Output the (x, y) coordinate of the center of the cell containing the given text.  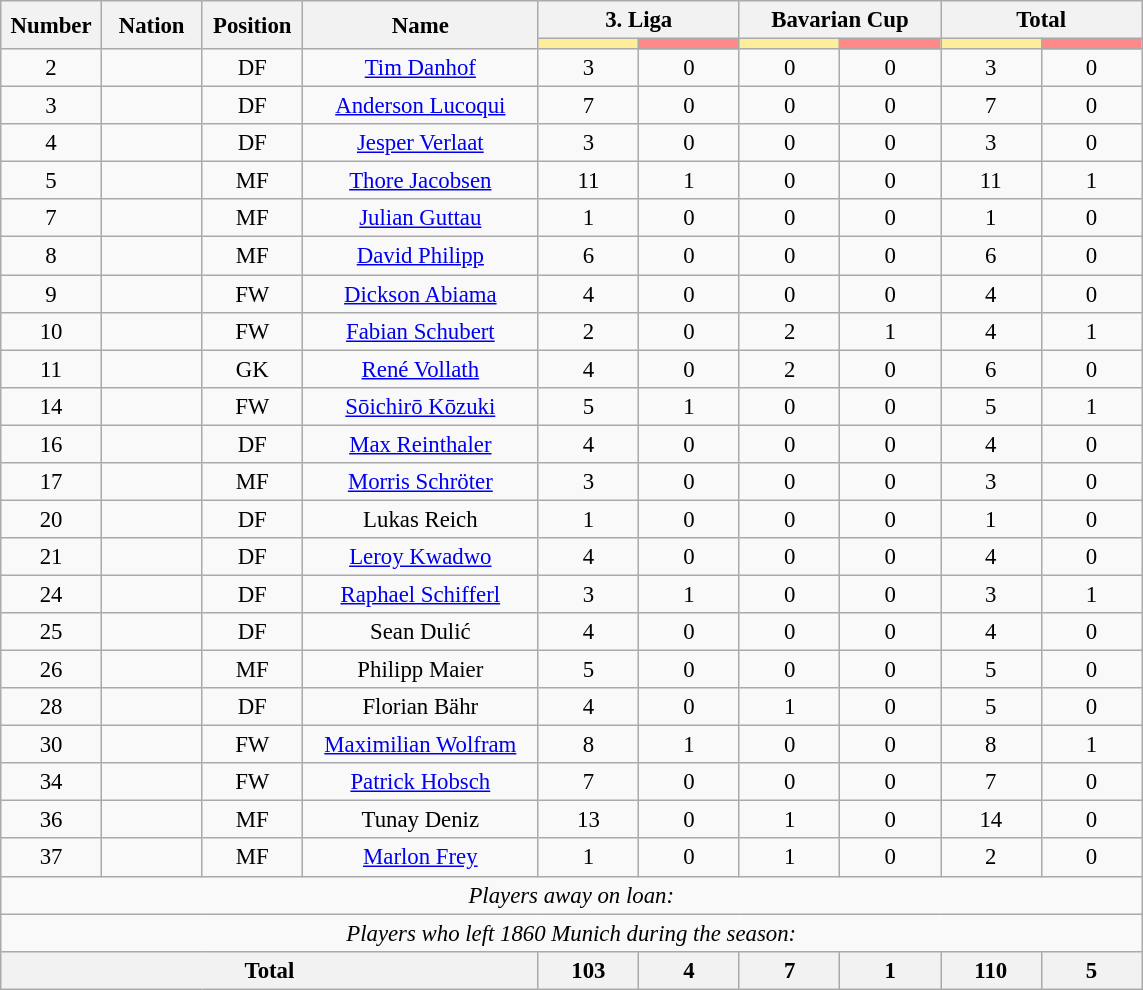
Position (252, 25)
21 (52, 557)
20 (52, 519)
David Philipp (421, 256)
Name (421, 25)
Philipp Maier (421, 670)
Raphael Schifferl (421, 594)
13 (588, 820)
Julian Guttau (421, 219)
37 (52, 858)
25 (52, 632)
110 (990, 970)
Players who left 1860 Munich during the season: (572, 933)
10 (52, 331)
Dickson Abiama (421, 294)
26 (52, 670)
28 (52, 707)
Lukas Reich (421, 519)
103 (588, 970)
Sōichirō Kōzuki (421, 406)
Thore Jacobsen (421, 181)
9 (52, 294)
Fabian Schubert (421, 331)
Sean Dulić (421, 632)
Florian Bähr (421, 707)
34 (52, 782)
Nation (152, 25)
3. Liga (638, 20)
Morris Schröter (421, 482)
Marlon Frey (421, 858)
16 (52, 444)
Patrick Hobsch (421, 782)
GK (252, 369)
36 (52, 820)
Players away on loan: (572, 895)
Number (52, 25)
Maximilian Wolfram (421, 745)
René Vollath (421, 369)
Tim Danhof (421, 68)
17 (52, 482)
Leroy Kwadwo (421, 557)
Bavarian Cup (840, 20)
Anderson Lucoqui (421, 106)
Jesper Verlaat (421, 143)
24 (52, 594)
Tunay Deniz (421, 820)
Max Reinthaler (421, 444)
30 (52, 745)
